Scan for the cell matching the given text and deliver its (X, Y) coordinate at center. 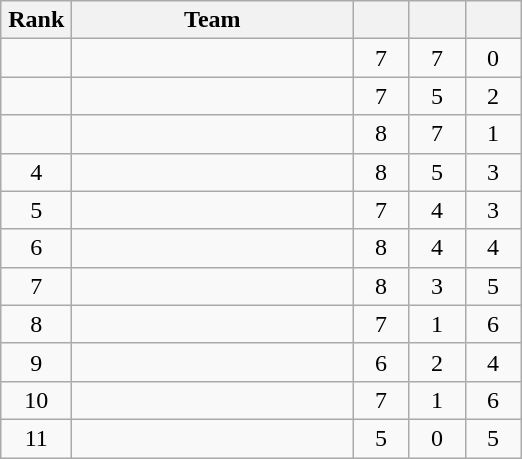
9 (36, 362)
11 (36, 438)
Team (212, 20)
Rank (36, 20)
10 (36, 400)
